Output the [X, Y] coordinate of the center of the cell containing the given text.  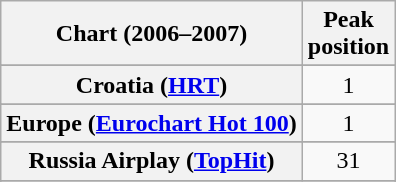
Chart (2006–2007) [152, 34]
Russia Airplay (TopHit) [152, 161]
31 [348, 161]
Croatia (HRT) [152, 85]
Peakposition [348, 34]
Europe (Eurochart Hot 100) [152, 123]
